Pinpoint the cell where the given text exists, returning its [X, Y] midpoint coordinate. 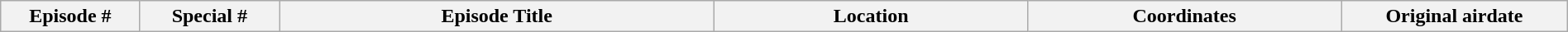
Episode # [70, 16]
Coordinates [1184, 16]
Special # [209, 16]
Location [872, 16]
Original airdate [1455, 16]
Episode Title [497, 16]
